From the cell containing the given text, extract its center point as (X, Y) coordinate. 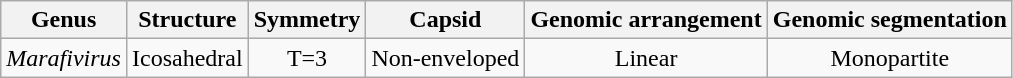
Genomic segmentation (890, 20)
Non-enveloped (446, 58)
Genomic arrangement (646, 20)
Capsid (446, 20)
Icosahedral (187, 58)
Linear (646, 58)
T=3 (307, 58)
Genus (64, 20)
Structure (187, 20)
Marafivirus (64, 58)
Monopartite (890, 58)
Symmetry (307, 20)
